Detect which cell encompasses the target text, then output its [x, y] center coordinate. 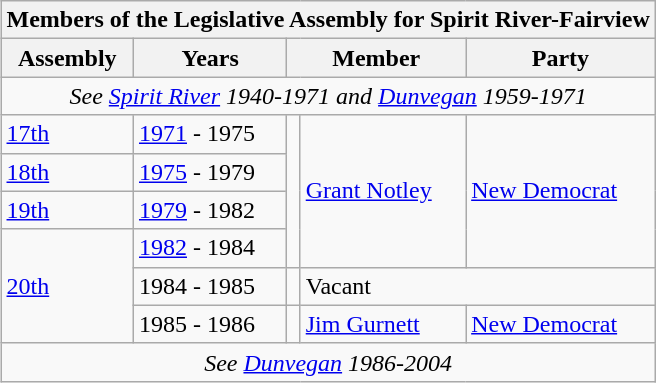
1971 - 1975 [210, 134]
1985 - 1986 [210, 324]
Member [376, 58]
Assembly [67, 58]
1975 - 1979 [210, 172]
Vacant [478, 286]
1984 - 1985 [210, 286]
20th [67, 286]
17th [67, 134]
Grant Notley [382, 191]
1979 - 1982 [210, 210]
See Dunvegan 1986-2004 [328, 362]
Years [210, 58]
See Spirit River 1940-1971 and Dunvegan 1959-1971 [328, 96]
Jim Gurnett [382, 324]
Party [561, 58]
18th [67, 172]
1982 - 1984 [210, 248]
19th [67, 210]
Members of the Legislative Assembly for Spirit River-Fairview [328, 20]
